Detect which cell encompasses the target text, then output its (X, Y) center coordinate. 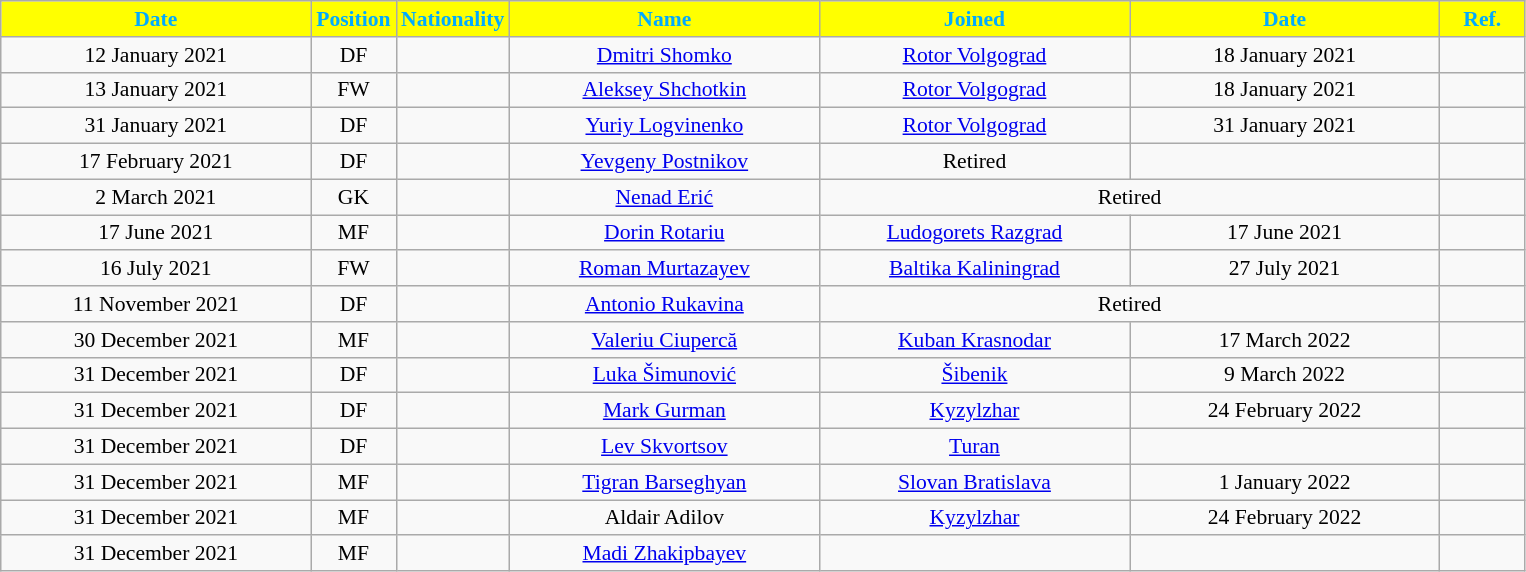
11 November 2021 (156, 304)
Ludogorets Razgrad (974, 233)
13 January 2021 (156, 90)
Valeriu Ciupercă (664, 340)
Joined (974, 19)
Luka Šimunović (664, 375)
Yevgeny Postnikov (664, 162)
27 July 2021 (1285, 269)
GK (354, 197)
Nationality (452, 19)
1 January 2022 (1285, 482)
Dorin Rotariu (664, 233)
Šibenik (974, 375)
12 January 2021 (156, 55)
Baltika Kaliningrad (974, 269)
Aleksey Shchotkin (664, 90)
Nenad Erić (664, 197)
Madi Zhakipbayev (664, 554)
Lev Skvortsov (664, 447)
Ref. (1482, 19)
Yuriy Logvinenko (664, 126)
Slovan Bratislava (974, 482)
Turan (974, 447)
9 March 2022 (1285, 375)
Roman Murtazayev (664, 269)
Mark Gurman (664, 411)
17 February 2021 (156, 162)
2 March 2021 (156, 197)
Tigran Barseghyan (664, 482)
16 July 2021 (156, 269)
Kuban Krasnodar (974, 340)
Antonio Rukavina (664, 304)
Aldair Adilov (664, 518)
17 March 2022 (1285, 340)
Position (354, 19)
Dmitri Shomko (664, 55)
30 December 2021 (156, 340)
Name (664, 19)
